Find where the given text appears and provide that cell's center as (x, y) coordinate. 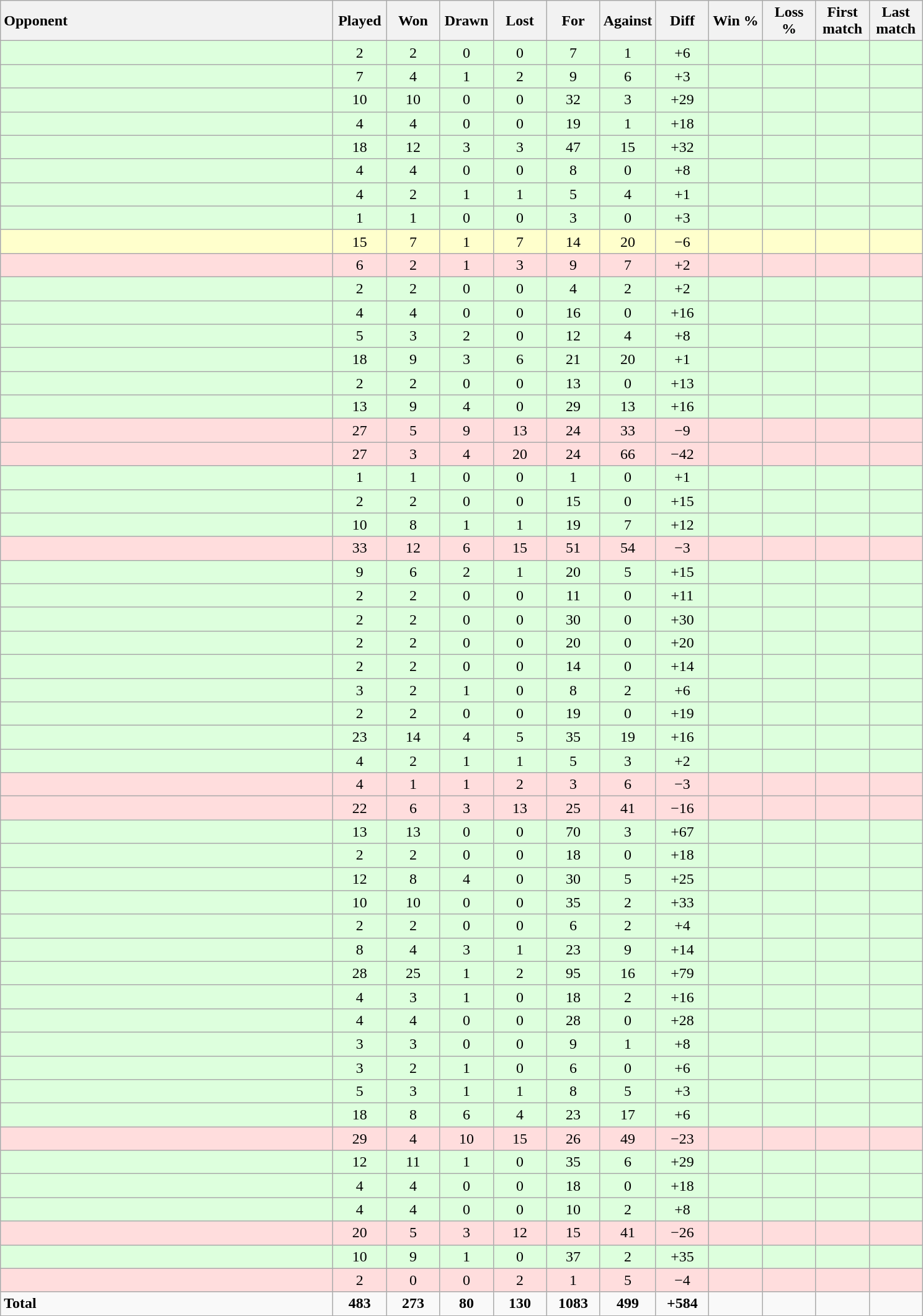
+584 (682, 1304)
+20 (682, 642)
+12 (682, 525)
Diff (682, 21)
32 (573, 100)
+79 (682, 973)
51 (573, 548)
Total (167, 1304)
+28 (682, 1020)
+33 (682, 902)
−23 (682, 1139)
130 (520, 1304)
Lost (520, 21)
Drawn (466, 21)
80 (466, 1304)
499 (628, 1304)
54 (628, 548)
+67 (682, 832)
95 (573, 973)
21 (573, 360)
17 (628, 1115)
−4 (682, 1280)
22 (360, 808)
49 (628, 1139)
For (573, 21)
+25 (682, 879)
Against (628, 21)
1083 (573, 1304)
+11 (682, 595)
Loss % (789, 21)
483 (360, 1304)
−26 (682, 1233)
Won (413, 21)
+19 (682, 714)
Last match (896, 21)
66 (628, 454)
+32 (682, 147)
Opponent (167, 21)
26 (573, 1139)
37 (573, 1256)
273 (413, 1304)
−42 (682, 454)
+4 (682, 926)
−6 (682, 241)
70 (573, 832)
Win % (736, 21)
−16 (682, 808)
47 (573, 147)
+35 (682, 1256)
+13 (682, 383)
−9 (682, 430)
First match (842, 21)
+30 (682, 619)
Played (360, 21)
